Search for the cell housing the specified text and yield its [x, y] center coordinate. 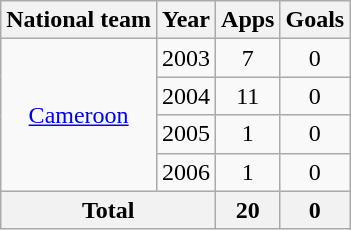
7 [248, 58]
Year [186, 20]
2003 [186, 58]
2005 [186, 134]
Total [108, 210]
National team [79, 20]
2006 [186, 172]
Goals [315, 20]
11 [248, 96]
2004 [186, 96]
Apps [248, 20]
Cameroon [79, 115]
20 [248, 210]
